Output the (x, y) coordinate of the center of the cell containing the given text.  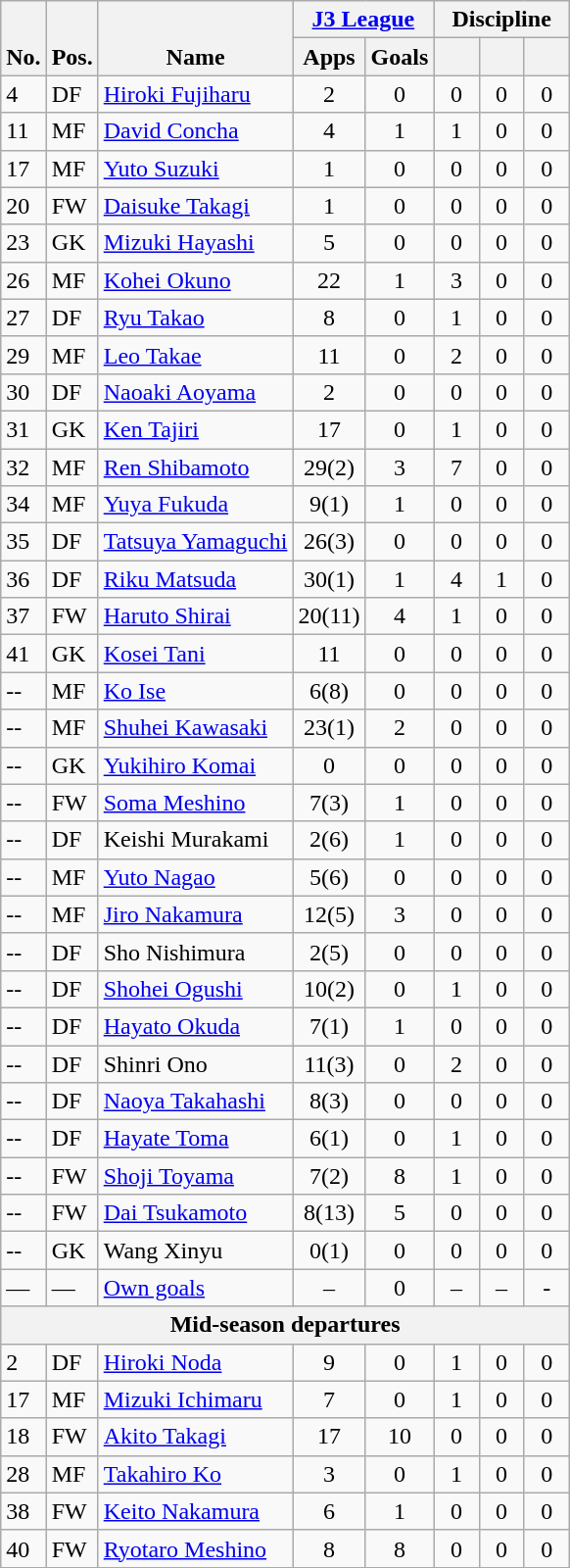
Ryotaro Meshino (196, 1548)
26(3) (329, 542)
38 (24, 1511)
Name (196, 38)
31 (24, 429)
Hayato Okuda (196, 1026)
Ryu Takao (196, 318)
Ko Ise (196, 691)
Takahiro Ko (196, 1474)
Akito Takagi (196, 1437)
Kohei Okuno (196, 280)
36 (24, 579)
Mizuki Ichimaru (196, 1399)
Apps (329, 57)
Dai Tsukamoto (196, 1213)
20(11) (329, 616)
Sho Nishimura (196, 952)
2(6) (329, 840)
18 (24, 1437)
5(6) (329, 877)
Haruto Shirai (196, 616)
Own goals (196, 1288)
6 (329, 1511)
35 (24, 542)
7(3) (329, 803)
8(13) (329, 1213)
J3 League (363, 20)
40 (24, 1548)
Shohei Ogushi (196, 989)
32 (24, 467)
Hayate Toma (196, 1139)
Hiroki Fujiharu (196, 94)
41 (24, 654)
Yuya Fukuda (196, 505)
Mizuki Hayashi (196, 243)
34 (24, 505)
No. (24, 38)
9(1) (329, 505)
Naoaki Aoyama (196, 392)
Riku Matsuda (196, 579)
10 (400, 1437)
Yuto Nagao (196, 877)
David Concha (196, 131)
11(3) (329, 1063)
Mid-season departures (286, 1325)
Ren Shibamoto (196, 467)
12(5) (329, 914)
8(3) (329, 1102)
23 (24, 243)
26 (24, 280)
28 (24, 1474)
Keito Nakamura (196, 1511)
7(2) (329, 1176)
Ken Tajiri (196, 429)
30(1) (329, 579)
6(1) (329, 1139)
20 (24, 206)
30 (24, 392)
29 (24, 355)
Wang Xinyu (196, 1250)
22 (329, 280)
Shuhei Kawasaki (196, 728)
9 (329, 1362)
7(1) (329, 1026)
Pos. (72, 38)
2(5) (329, 952)
Goals (400, 57)
Soma Meshino (196, 803)
29(2) (329, 467)
Yukihiro Komai (196, 765)
Kosei Tani (196, 654)
Keishi Murakami (196, 840)
Leo Takae (196, 355)
23(1) (329, 728)
Shoji Toyama (196, 1176)
0(1) (329, 1250)
Yuto Suzuki (196, 169)
37 (24, 616)
Tatsuya Yamaguchi (196, 542)
27 (24, 318)
Naoya Takahashi (196, 1102)
Shinri Ono (196, 1063)
Discipline (501, 20)
- (546, 1288)
Daisuke Takagi (196, 206)
Jiro Nakamura (196, 914)
10(2) (329, 989)
6(8) (329, 691)
Hiroki Noda (196, 1362)
